For the text-containing cell, return its midpoint in [x, y] coordinate format. 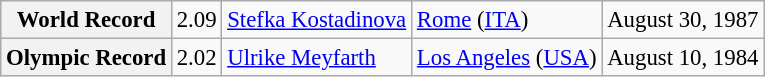
August 30, 1987 [683, 20]
Ulrike Meyfarth [317, 58]
Stefka Kostadinova [317, 20]
Los Angeles (USA) [507, 58]
Rome (ITA) [507, 20]
August 10, 1984 [683, 58]
2.09 [196, 20]
Olympic Record [86, 58]
2.02 [196, 58]
World Record [86, 20]
